Determine the (X, Y) coordinate at the center of the cell enclosing the given text.  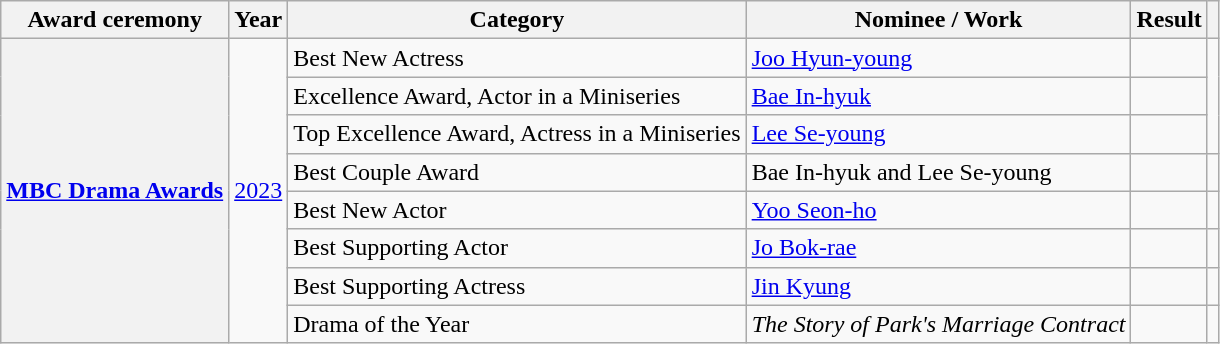
Nominee / Work (938, 20)
MBC Drama Awards (115, 191)
Bae In-hyuk (938, 96)
Result (1169, 20)
Best New Actor (517, 210)
Drama of the Year (517, 324)
Top Excellence Award, Actress in a Miniseries (517, 134)
Excellence Award, Actor in a Miniseries (517, 96)
Yoo Seon-ho (938, 210)
Lee Se-young (938, 134)
2023 (258, 191)
Jin Kyung (938, 286)
Best New Actress (517, 58)
Best Couple Award (517, 172)
Year (258, 20)
Best Supporting Actor (517, 248)
Best Supporting Actress (517, 286)
Joo Hyun-young (938, 58)
Bae In-hyuk and Lee Se-young (938, 172)
Category (517, 20)
The Story of Park's Marriage Contract (938, 324)
Award ceremony (115, 20)
Jo Bok-rae (938, 248)
